For the text-containing cell, return its midpoint in [x, y] coordinate format. 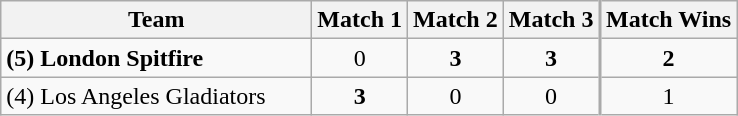
2 [668, 58]
1 [668, 96]
(4) Los Angeles Gladiators [156, 96]
Match 2 [456, 20]
Team [156, 20]
(5) London Spitfire [156, 58]
Match 3 [551, 20]
Match Wins [668, 20]
Match 1 [360, 20]
